From the cell containing the given text, extract its center point as [x, y] coordinate. 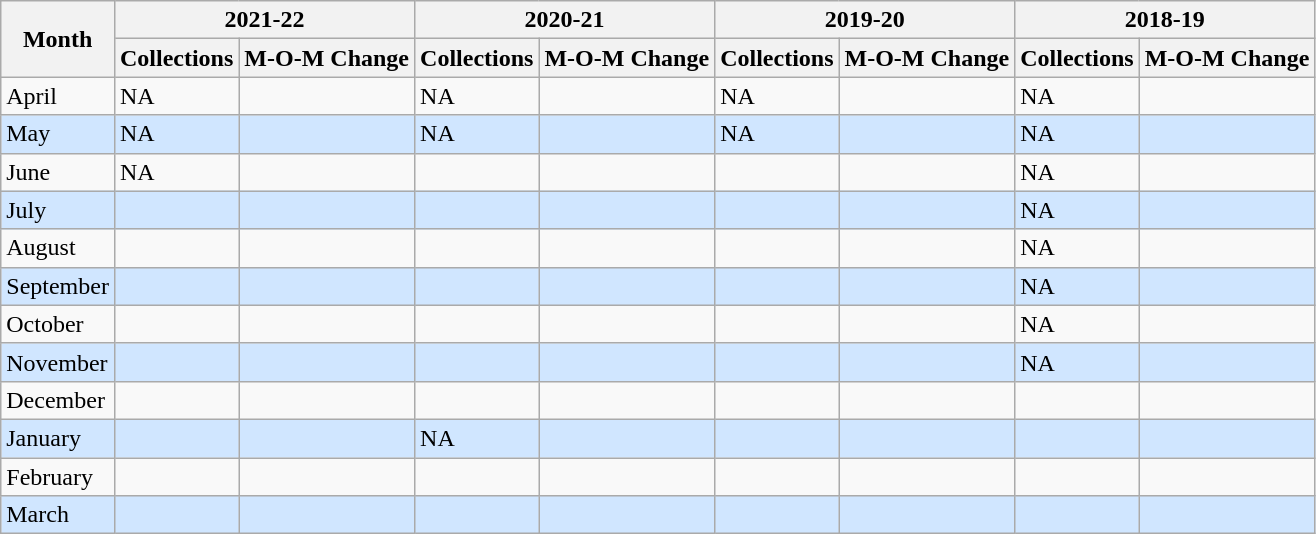
December [58, 400]
July [58, 210]
2018-19 [1165, 20]
2019-20 [865, 20]
Month [58, 39]
October [58, 324]
March [58, 515]
April [58, 96]
2020-21 [565, 20]
May [58, 134]
January [58, 438]
February [58, 477]
November [58, 362]
June [58, 172]
September [58, 286]
August [58, 248]
2021-22 [264, 20]
